Scan for the cell matching the given text and deliver its (X, Y) coordinate at center. 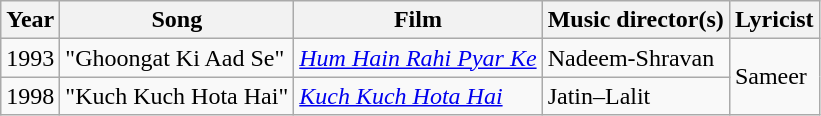
Kuch Kuch Hota Hai (418, 96)
Film (418, 20)
Sameer (774, 77)
Music director(s) (636, 20)
"Kuch Kuch Hota Hai" (177, 96)
Jatin–Lalit (636, 96)
Nadeem-Shravan (636, 58)
1993 (30, 58)
"Ghoongat Ki Aad Se" (177, 58)
Year (30, 20)
Song (177, 20)
Lyricist (774, 20)
1998 (30, 96)
Hum Hain Rahi Pyar Ke (418, 58)
